Determine the [X, Y] coordinate at the center of the cell enclosing the given text.  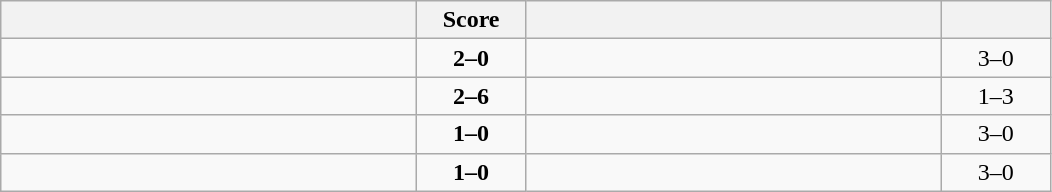
1–3 [996, 96]
2–6 [472, 96]
Score [472, 20]
2–0 [472, 58]
